Return (X, Y) of the center of cell containing provided text 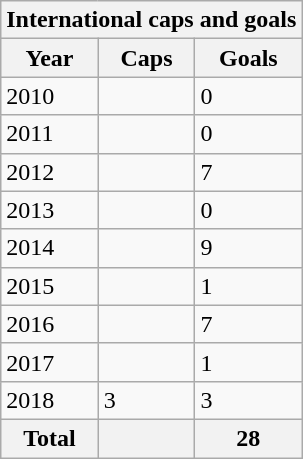
Total (50, 438)
28 (248, 438)
International caps and goals (152, 20)
2018 (50, 400)
2010 (50, 96)
2012 (50, 172)
Caps (146, 58)
2016 (50, 324)
2013 (50, 210)
2014 (50, 248)
2017 (50, 362)
9 (248, 248)
2011 (50, 134)
2015 (50, 286)
Year (50, 58)
Goals (248, 58)
